Capture the cell that displays the provided text and extract its [x, y] central coordinate. 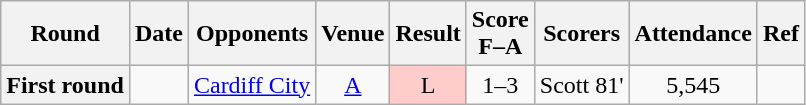
Opponents [252, 34]
Scorers [582, 34]
ScoreF–A [500, 34]
L [428, 85]
Attendance [693, 34]
Result [428, 34]
Scott 81' [582, 85]
Cardiff City [252, 85]
First round [66, 85]
Date [158, 34]
5,545 [693, 85]
Ref [780, 34]
A [353, 85]
Venue [353, 34]
1–3 [500, 85]
Round [66, 34]
